Locate the cell with the specified text and output its [x, y] center coordinate. 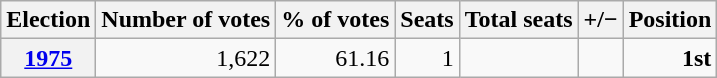
1975 [48, 58]
Seats [427, 20]
1st [670, 58]
Position [670, 20]
+/− [600, 20]
1,622 [186, 58]
61.16 [336, 58]
1 [427, 58]
Number of votes [186, 20]
Election [48, 20]
% of votes [336, 20]
Total seats [518, 20]
